Detect which cell encompasses the target text, then output its [X, Y] center coordinate. 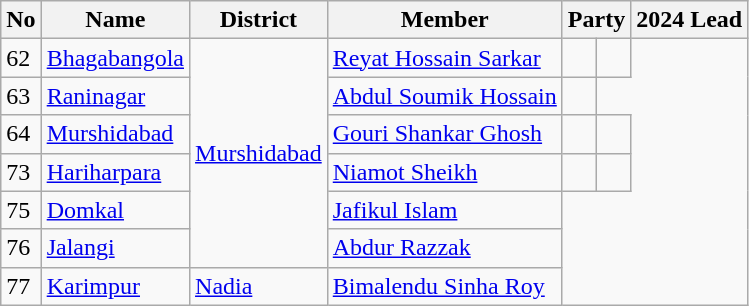
Niamot Sheikh [444, 172]
2024 Lead [690, 20]
Abdur Razzak [444, 248]
Jalangi [115, 248]
Bimalendu Sinha Roy [444, 286]
Member [444, 20]
Bhagabangola [115, 58]
Reyat Hossain Sarkar [444, 58]
73 [21, 172]
Jafikul Islam [444, 210]
No [21, 20]
Party [596, 20]
Gouri Shankar Ghosh [444, 134]
75 [21, 210]
Raninagar [115, 96]
District [259, 20]
63 [21, 96]
Name [115, 20]
Domkal [115, 210]
64 [21, 134]
Hariharpara [115, 172]
Karimpur [115, 286]
62 [21, 58]
Abdul Soumik Hossain [444, 96]
77 [21, 286]
76 [21, 248]
Nadia [259, 286]
